Determine the (X, Y) coordinate at the center of the cell enclosing the given text.  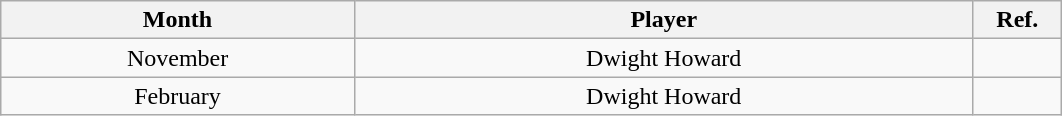
February (178, 96)
Ref. (1017, 20)
Player (664, 20)
Month (178, 20)
November (178, 58)
